Find where the given text appears and provide that cell's center as (x, y) coordinate. 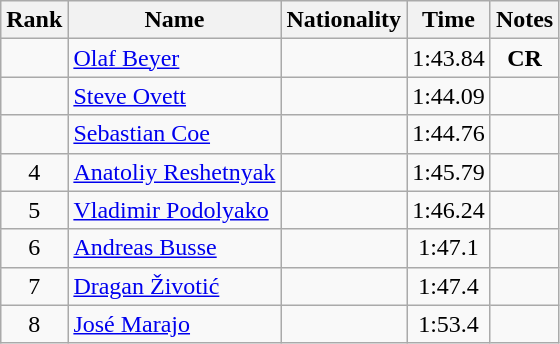
Dragan Životić (174, 286)
Name (174, 20)
4 (34, 172)
Nationality (344, 20)
1:45.79 (449, 172)
CR (524, 58)
8 (34, 324)
Anatoliy Reshetnyak (174, 172)
1:46.24 (449, 210)
7 (34, 286)
5 (34, 210)
Rank (34, 20)
1:47.1 (449, 248)
Vladimir Podolyako (174, 210)
1:44.09 (449, 96)
6 (34, 248)
1:44.76 (449, 134)
Time (449, 20)
Andreas Busse (174, 248)
Steve Ovett (174, 96)
1:47.4 (449, 286)
1:43.84 (449, 58)
Sebastian Coe (174, 134)
Notes (524, 20)
José Marajo (174, 324)
Olaf Beyer (174, 58)
1:53.4 (449, 324)
